From the cell containing the given text, extract its center point as (X, Y) coordinate. 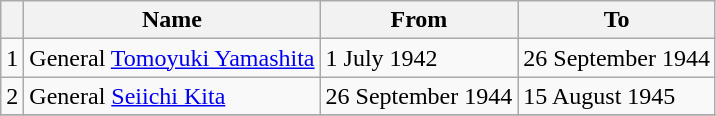
Name (172, 20)
From (419, 20)
15 August 1945 (617, 96)
General Seiichi Kita (172, 96)
2 (12, 96)
1 July 1942 (419, 58)
General Tomoyuki Yamashita (172, 58)
1 (12, 58)
To (617, 20)
